For the text-containing cell, return its midpoint in [x, y] coordinate format. 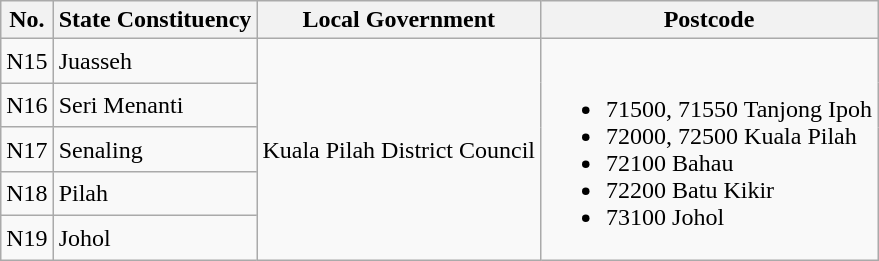
Senaling [155, 149]
N15 [27, 61]
Juasseh [155, 61]
State Constituency [155, 20]
N17 [27, 149]
Pilah [155, 193]
N18 [27, 193]
No. [27, 20]
Local Government [399, 20]
Postcode [710, 20]
71500, 71550 Tanjong Ipoh72000, 72500 Kuala Pilah72100 Bahau72200 Batu Kikir73100 Johol [710, 150]
Johol [155, 238]
N19 [27, 238]
Seri Menanti [155, 105]
N16 [27, 105]
Kuala Pilah District Council [399, 150]
